Detect which cell encompasses the target text, then output its (x, y) center coordinate. 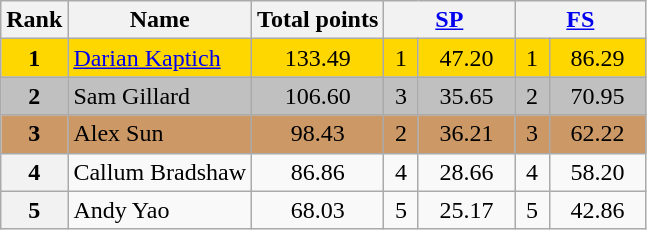
70.95 (598, 96)
Sam Gillard (160, 96)
Callum Bradshaw (160, 172)
36.21 (466, 134)
62.22 (598, 134)
25.17 (466, 210)
28.66 (466, 172)
35.65 (466, 96)
106.60 (318, 96)
133.49 (318, 58)
Name (160, 20)
Rank (34, 20)
47.20 (466, 58)
86.86 (318, 172)
Total points (318, 20)
42.86 (598, 210)
Alex Sun (160, 134)
Darian Kaptich (160, 58)
SP (450, 20)
86.29 (598, 58)
68.03 (318, 210)
98.43 (318, 134)
FS (580, 20)
58.20 (598, 172)
Andy Yao (160, 210)
